Return (X, Y) of the center of cell containing provided text 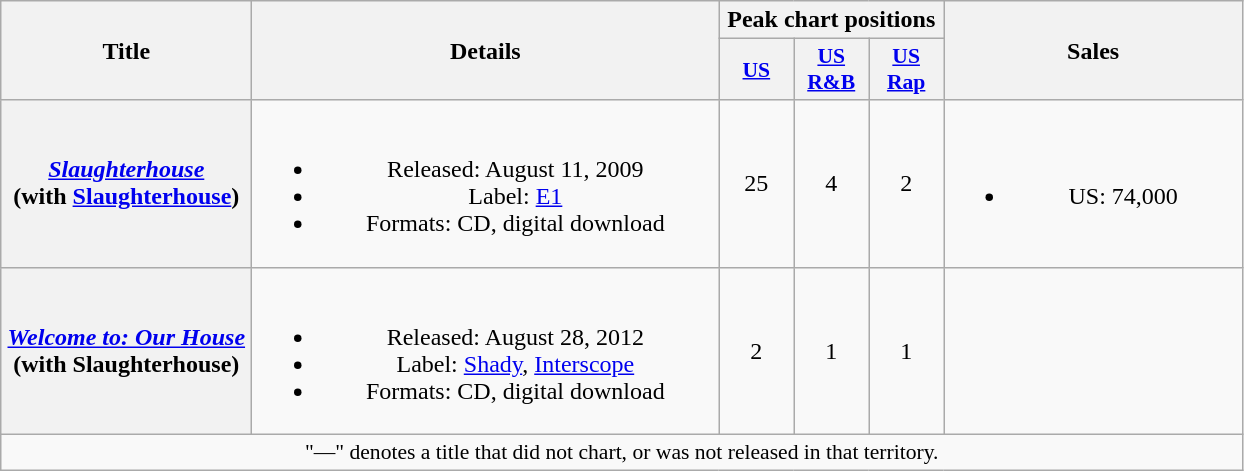
US (756, 70)
"—" denotes a title that did not chart, or was not released in that territory. (622, 452)
25 (756, 184)
Released: August 11, 2009Label: E1Formats: CD, digital download (486, 184)
Title (126, 50)
US: 74,000 (1094, 184)
Sales (1094, 50)
Details (486, 50)
USRap (906, 70)
Welcome to: Our House(with Slaughterhouse) (126, 350)
Peak chart positions (832, 20)
4 (832, 184)
US R&B (832, 70)
Slaughterhouse(with Slaughterhouse) (126, 184)
Released: August 28, 2012Label: Shady, InterscopeFormats: CD, digital download (486, 350)
